Identify which cell holds the provided text, then report its [X, Y] central coordinate. 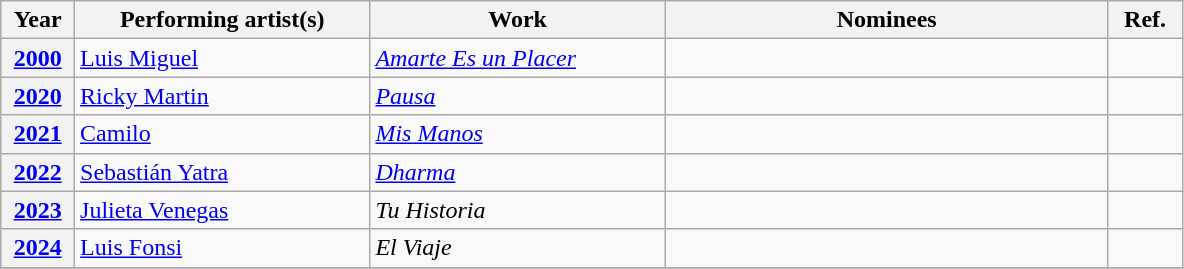
El Viaje [518, 248]
2024 [38, 248]
Tu Historia [518, 210]
Camilo [222, 134]
Dharma [518, 172]
Year [38, 20]
Luis Fonsi [222, 248]
Julieta Venegas [222, 210]
2000 [38, 58]
Mis Manos [518, 134]
Performing artist(s) [222, 20]
2020 [38, 96]
Luis Miguel [222, 58]
2022 [38, 172]
Sebastián Yatra [222, 172]
Pausa [518, 96]
Ref. [1145, 20]
Work [518, 20]
Amarte Es un Placer [518, 58]
2023 [38, 210]
Nominees [886, 20]
2021 [38, 134]
Ricky Martin [222, 96]
